Scan for the cell matching the given text and deliver its (X, Y) coordinate at center. 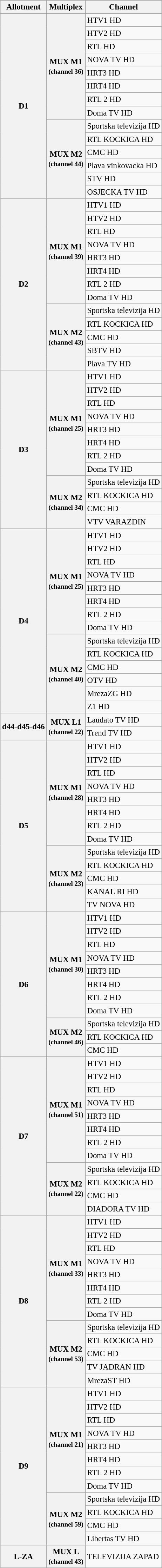
MUX M1 (channel 21) (66, 1439)
D5 (23, 825)
SBTV HD (123, 350)
KANAL RI HD (123, 892)
MUX M2 (channel 23) (66, 878)
D7 (23, 1136)
MUX M1 (channel 30) (66, 965)
STV HD (123, 179)
MUX M1 (channel 51) (66, 1109)
MUX M2 (channel 40) (66, 674)
d44-d45-d46 (23, 726)
Channel (123, 7)
MUX M2 (channel 46) (66, 1037)
VTV VARAZDIN (123, 522)
MUX M2 (channel 59) (66, 1519)
MUX M2 (channel 43) (66, 337)
Laudato TV HD (123, 720)
Trend TV HD (123, 733)
Libertas TV HD (123, 1539)
MrezaZG HD (123, 694)
Allotment (23, 7)
MUX M1 (channel 36) (66, 67)
D3 (23, 450)
DIADORA TV HD (123, 1209)
TELEVIZIJA ZAPAD (123, 1557)
MUX M2 (channel 22) (66, 1189)
Plava TV HD (123, 364)
D6 (23, 984)
D1 (23, 106)
MUX M2 (channel 34) (66, 502)
L-ZA (23, 1557)
D9 (23, 1466)
Multiplex (66, 7)
D2 (23, 285)
MUX M2 (channel 53) (66, 1354)
Plava vinkovacka HD (123, 165)
D8 (23, 1301)
TV JADRAN HD (123, 1367)
MUX M1 (channel 39) (66, 251)
Z1 HD (123, 707)
MUX L1 (channel 22) (66, 726)
MrezaST HD (123, 1380)
OSJECKA TV HD (123, 192)
D4 (23, 621)
MUX M1 (channel 33) (66, 1268)
TV NOVA HD (123, 905)
MUX L (channel 43) (66, 1557)
OTV HD (123, 680)
MUX M1 (channel 28) (66, 792)
MUX M2 (channel 44) (66, 159)
